Scan for the cell matching the given text and deliver its [X, Y] coordinate at center. 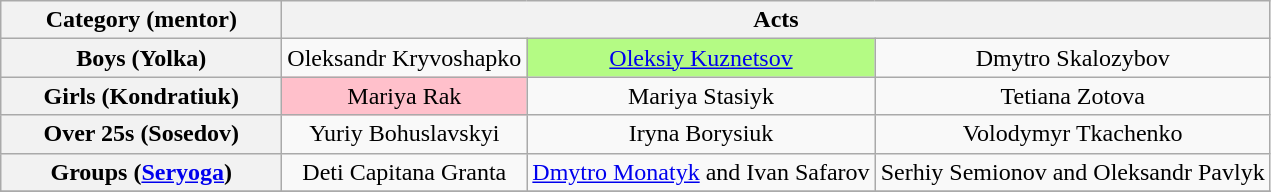
Dmytro Monatyk and Ivan Safarov [701, 172]
Acts [776, 20]
Category (mentor) [142, 20]
Volodymyr Tkachenko [1072, 134]
Iryna Borysiuk [701, 134]
Boys (Yolka) [142, 58]
Serhiy Semionov and Oleksandr Pavlyk [1072, 172]
Oleksandr Kryvoshapko [404, 58]
Girls (Kondratiuk) [142, 96]
Dmytro Skalozybov [1072, 58]
Yuriy Bohuslavskyi [404, 134]
Deti Capitana Granta [404, 172]
Oleksiy Kuznetsov [701, 58]
Groups (Seryoga) [142, 172]
Tetiana Zotova [1072, 96]
Over 25s (Sosedov) [142, 134]
Mariya Rak [404, 96]
Mariya Stasiyk [701, 96]
